Identify which cell holds the provided text, then report its [x, y] central coordinate. 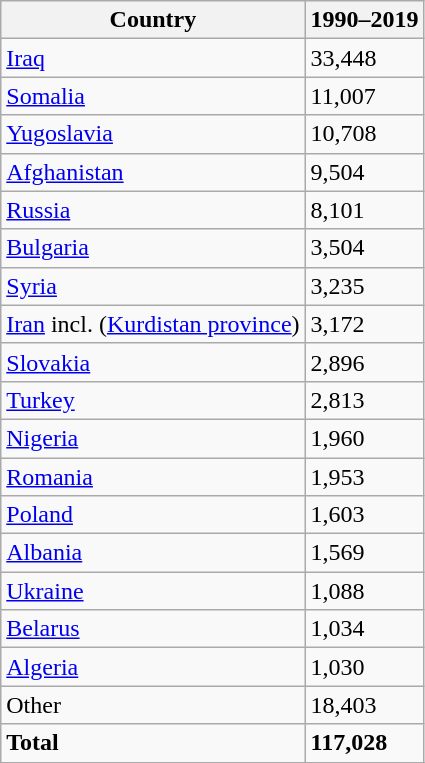
3,504 [364, 248]
Afghanistan [153, 172]
Iran incl. (Kurdistan province) [153, 324]
Albania [153, 553]
Country [153, 20]
1,088 [364, 591]
18,403 [364, 705]
1,603 [364, 515]
Syria [153, 286]
Iraq [153, 58]
33,448 [364, 58]
1,569 [364, 553]
3,235 [364, 286]
Poland [153, 515]
1,953 [364, 477]
2,896 [364, 362]
Nigeria [153, 438]
Yugoslavia [153, 134]
Romania [153, 477]
117,028 [364, 743]
Total [153, 743]
1990–2019 [364, 20]
3,172 [364, 324]
8,101 [364, 210]
11,007 [364, 96]
Algeria [153, 667]
9,504 [364, 172]
1,034 [364, 629]
Belarus [153, 629]
Other [153, 705]
Bulgaria [153, 248]
10,708 [364, 134]
Ukraine [153, 591]
Somalia [153, 96]
2,813 [364, 400]
Slovakia [153, 362]
1,960 [364, 438]
Turkey [153, 400]
1,030 [364, 667]
Russia [153, 210]
